Return the (x, y) coordinate for the center point of the cell that contains the specified text.  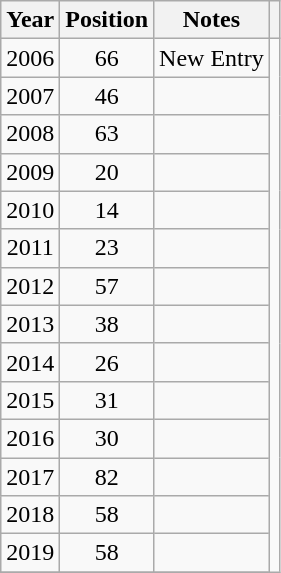
46 (107, 96)
2007 (30, 96)
2014 (30, 362)
Position (107, 20)
38 (107, 324)
2006 (30, 58)
2018 (30, 515)
66 (107, 58)
2013 (30, 324)
82 (107, 477)
31 (107, 400)
30 (107, 438)
2011 (30, 248)
2008 (30, 134)
14 (107, 210)
57 (107, 286)
2012 (30, 286)
2009 (30, 172)
2010 (30, 210)
2015 (30, 400)
Year (30, 20)
26 (107, 362)
2016 (30, 438)
63 (107, 134)
23 (107, 248)
2019 (30, 553)
2017 (30, 477)
Notes (212, 20)
20 (107, 172)
New Entry (212, 58)
